Find where the given text appears and provide that cell's center as (x, y) coordinate. 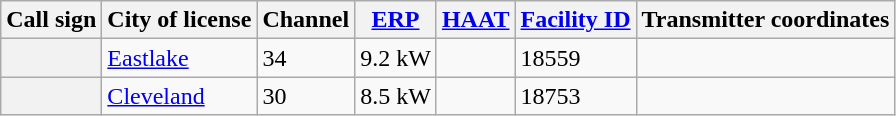
8.5 kW (396, 96)
9.2 kW (396, 58)
Channel (306, 20)
Facility ID (576, 20)
Call sign (52, 20)
18753 (576, 96)
30 (306, 96)
ERP (396, 20)
34 (306, 58)
HAAT (476, 20)
Transmitter coordinates (766, 20)
Cleveland (180, 96)
Eastlake (180, 58)
City of license (180, 20)
18559 (576, 58)
